Locate the cell with the specified text and output its [X, Y] center coordinate. 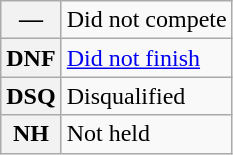
Disqualified [146, 96]
Did not finish [146, 58]
Not held [146, 134]
DSQ [31, 96]
NH [31, 134]
Did not compete [146, 20]
— [31, 20]
DNF [31, 58]
